Identify which cell holds the provided text, then report its (x, y) central coordinate. 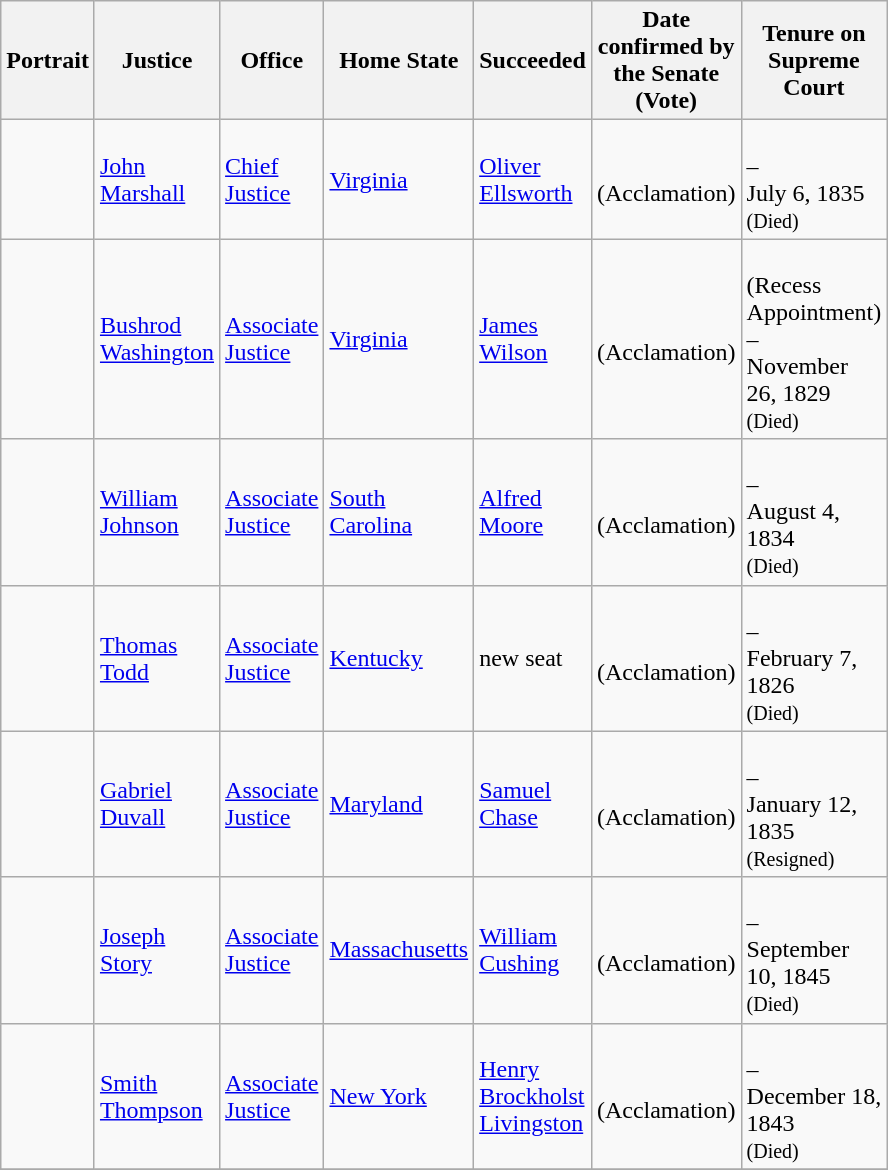
John Marshall (156, 180)
Home State (399, 60)
Bushrod Washington (156, 339)
Samuel Chase (533, 804)
Smith Thompson (156, 1096)
Date confirmed by the Senate(Vote) (666, 60)
Maryland (399, 804)
New York (399, 1096)
Gabriel Duvall (156, 804)
Chief Justice (272, 180)
Alfred Moore (533, 512)
–August 4, 1834(Died) (814, 512)
–February 7, 1826(Died) (814, 658)
Thomas Todd (156, 658)
–December 18, 1843(Died) (814, 1096)
Portrait (48, 60)
Joseph Story (156, 950)
James Wilson (533, 339)
Tenure on Supreme Court (814, 60)
–July 6, 1835(Died) (814, 180)
Kentucky (399, 658)
–January 12, 1835(Resigned) (814, 804)
(Recess Appointment)–November 26, 1829(Died) (814, 339)
Massachusetts (399, 950)
–September 10, 1845(Died) (814, 950)
Office (272, 60)
Succeeded (533, 60)
Oliver Ellsworth (533, 180)
William Johnson (156, 512)
South Carolina (399, 512)
Henry Brockholst Livingston (533, 1096)
Justice (156, 60)
William Cushing (533, 950)
new seat (533, 658)
